Return the [x, y] coordinate for the center point of the cell that contains the specified text.  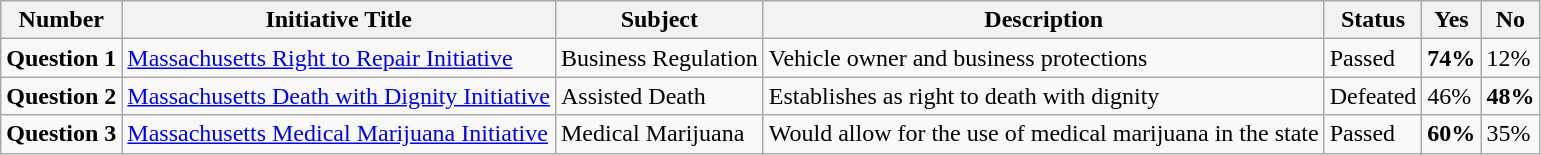
74% [1452, 58]
Massachusetts Medical Marijuana Initiative [339, 134]
Establishes as right to death with dignity [1044, 96]
Description [1044, 20]
Subject [659, 20]
Medical Marijuana [659, 134]
Business Regulation [659, 58]
Would allow for the use of medical marijuana in the state [1044, 134]
48% [1510, 96]
Question 3 [62, 134]
Status [1373, 20]
35% [1510, 134]
Massachusetts Right to Repair Initiative [339, 58]
Defeated [1373, 96]
60% [1452, 134]
Question 2 [62, 96]
Question 1 [62, 58]
46% [1452, 96]
Number [62, 20]
Massachusetts Death with Dignity Initiative [339, 96]
Yes [1452, 20]
Assisted Death [659, 96]
Vehicle owner and business protections [1044, 58]
12% [1510, 58]
Initiative Title [339, 20]
No [1510, 20]
